Locate the cell with the specified text and output its [X, Y] center coordinate. 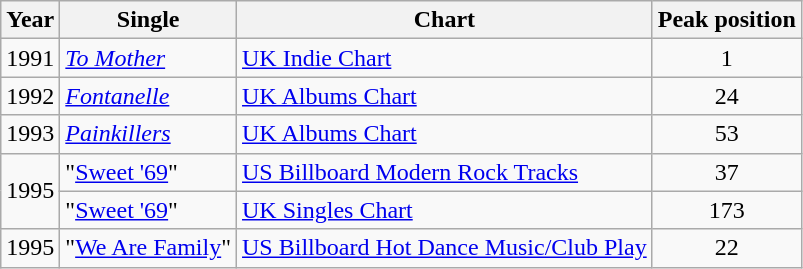
Peak position [726, 20]
24 [726, 96]
22 [726, 248]
Year [30, 20]
37 [726, 172]
1991 [30, 58]
53 [726, 134]
UK Indie Chart [445, 58]
US Billboard Modern Rock Tracks [445, 172]
1993 [30, 134]
"We Are Family" [148, 248]
To Mother [148, 58]
Fontanelle [148, 96]
Single [148, 20]
1992 [30, 96]
US Billboard Hot Dance Music/Club Play [445, 248]
UK Singles Chart [445, 210]
173 [726, 210]
1 [726, 58]
Painkillers [148, 134]
Chart [445, 20]
